Output the [X, Y] coordinate of the center of the cell containing the given text.  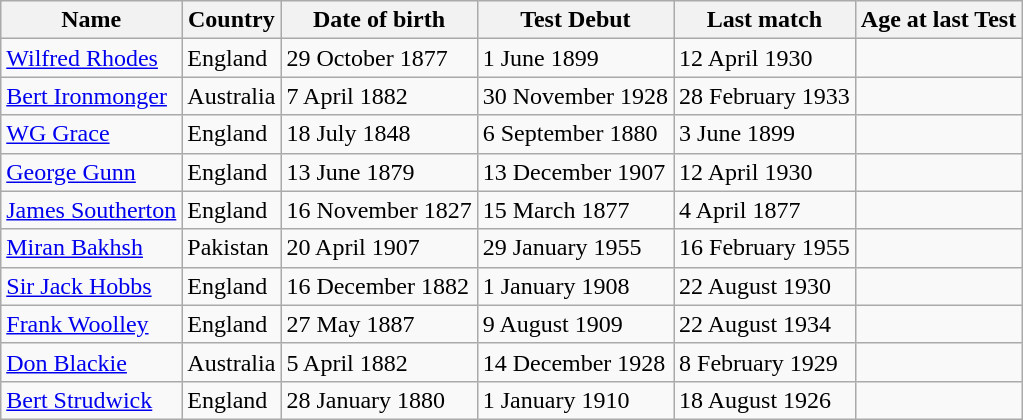
Last match [765, 20]
Don Blackie [92, 362]
Date of birth [379, 20]
6 September 1880 [575, 134]
Age at last Test [938, 20]
13 December 1907 [575, 172]
Name [92, 20]
15 March 1877 [575, 210]
29 October 1877 [379, 58]
8 February 1929 [765, 362]
27 May 1887 [379, 324]
1 June 1899 [575, 58]
4 April 1877 [765, 210]
18 July 1848 [379, 134]
7 April 1882 [379, 96]
28 February 1933 [765, 96]
5 April 1882 [379, 362]
1 January 1910 [575, 400]
16 December 1882 [379, 286]
29 January 1955 [575, 248]
Wilfred Rhodes [92, 58]
Frank Woolley [92, 324]
22 August 1934 [765, 324]
Sir Jack Hobbs [92, 286]
22 August 1930 [765, 286]
Bert Strudwick [92, 400]
18 August 1926 [765, 400]
20 April 1907 [379, 248]
James Southerton [92, 210]
Bert Ironmonger [92, 96]
28 January 1880 [379, 400]
30 November 1928 [575, 96]
14 December 1928 [575, 362]
George Gunn [92, 172]
3 June 1899 [765, 134]
16 February 1955 [765, 248]
16 November 1827 [379, 210]
Country [232, 20]
1 January 1908 [575, 286]
Pakistan [232, 248]
Test Debut [575, 20]
9 August 1909 [575, 324]
WG Grace [92, 134]
Miran Bakhsh [92, 248]
13 June 1879 [379, 172]
